Pinpoint the cell where the given text exists, returning its (X, Y) midpoint coordinate. 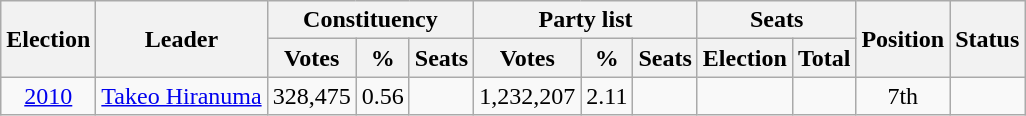
2.11 (607, 96)
1,232,207 (528, 96)
328,475 (312, 96)
Position (903, 39)
Party list (586, 20)
Constituency (370, 20)
0.56 (382, 96)
2010 (48, 96)
Leader (182, 39)
Takeo Hiranuma (182, 96)
Total (824, 58)
7th (903, 96)
Status (988, 39)
